Search for the cell housing the specified text and yield its [x, y] center coordinate. 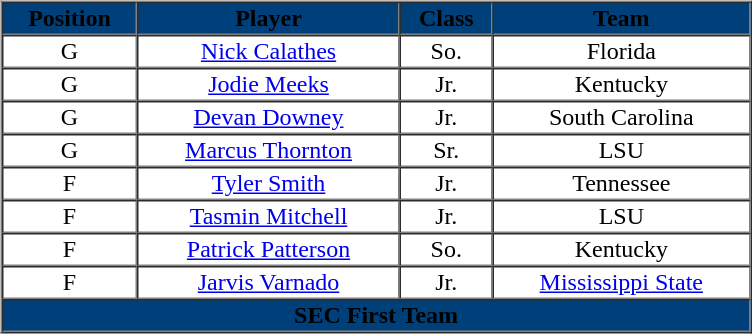
Nick Calathes [268, 52]
Team [621, 18]
Player [268, 18]
Sr. [446, 150]
Tennessee [621, 184]
Mississippi State [621, 282]
Patrick Patterson [268, 250]
Florida [621, 52]
Tasmin Mitchell [268, 216]
Devan Downey [268, 118]
Jodie Meeks [268, 84]
Jarvis Varnado [268, 282]
South Carolina [621, 118]
Marcus Thornton [268, 150]
Tyler Smith [268, 184]
Position [70, 18]
Class [446, 18]
SEC First Team [376, 316]
